Provide the [x, y] coordinate of the cell's center where the given text is located.  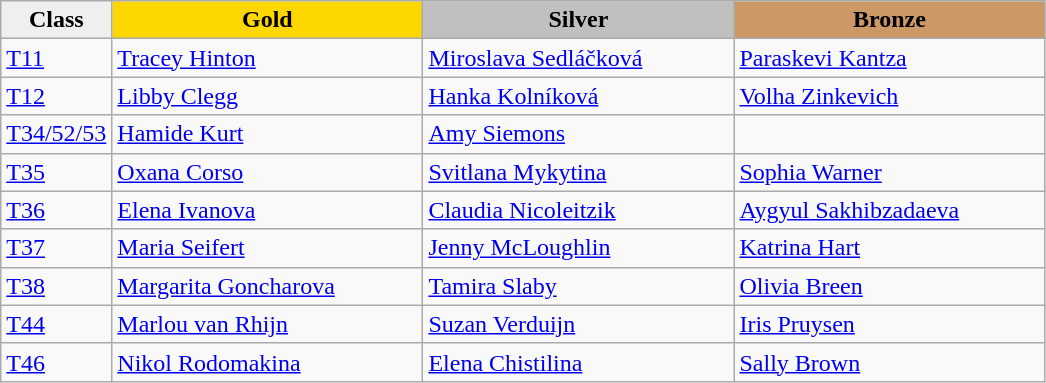
Olivia Breen [890, 286]
Volha Zinkevich [890, 96]
Hamide Kurt [268, 134]
Tamira Slaby [578, 286]
T11 [56, 58]
T46 [56, 362]
Katrina Hart [890, 248]
T35 [56, 172]
Sophia Warner [890, 172]
Margarita Goncharova [268, 286]
Suzan Verduijn [578, 324]
T37 [56, 248]
T38 [56, 286]
T34/52/53 [56, 134]
Svitlana Mykytina [578, 172]
Tracey Hinton [268, 58]
T44 [56, 324]
Hanka Kolníková [578, 96]
Claudia Nicoleitzik [578, 210]
Jenny McLoughlin [578, 248]
Nikol Rodomakina [268, 362]
Iris Pruysen [890, 324]
Elena Chistilina [578, 362]
Silver [578, 20]
Oxana Corso [268, 172]
Libby Clegg [268, 96]
T12 [56, 96]
Marlou van Rhijn [268, 324]
Elena Ivanova [268, 210]
Miroslava Sedláčková [578, 58]
Bronze [890, 20]
Class [56, 20]
Maria Seifert [268, 248]
Aygyul Sakhibzadaeva [890, 210]
Sally Brown [890, 362]
Paraskevi Kantza [890, 58]
Gold [268, 20]
Amy Siemons [578, 134]
T36 [56, 210]
